Output the [x, y] coordinate of the center of the cell containing the given text.  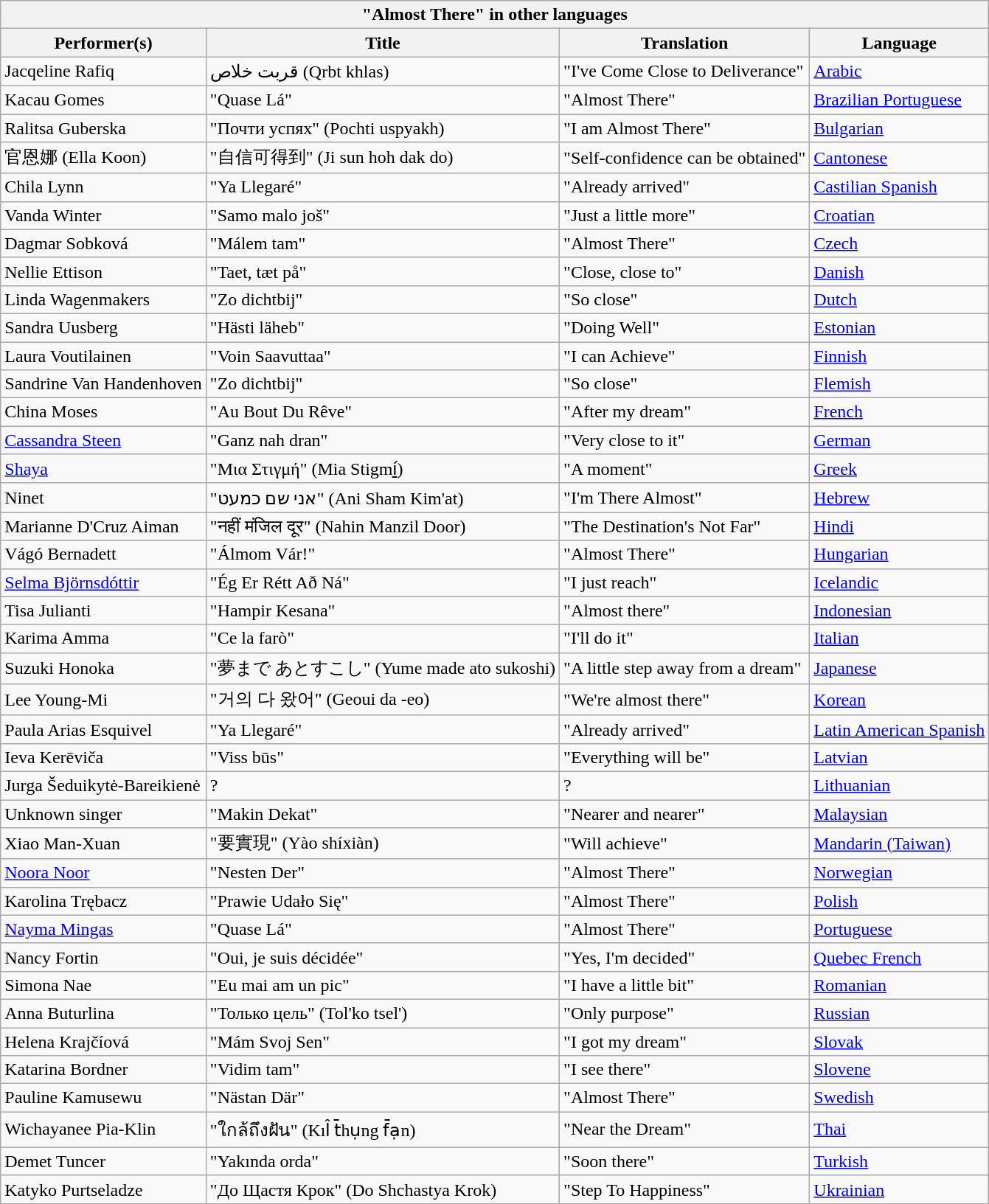
"I've Come Close to Deliverance" [684, 72]
Sandra Uusberg [103, 327]
Russian [900, 1013]
Demet Tuncer [103, 1161]
Ninet [103, 498]
"I'll do it" [684, 638]
"要實現" (Yào shíxiàn) [382, 843]
"Yes, I'm decided" [684, 957]
"Close, close to" [684, 271]
قربت خلاص (Qrbt khlas) [382, 72]
Norwegian [900, 873]
"Málem tam" [382, 243]
Latin American Spanish [900, 729]
Marianne D'Cruz Aiman [103, 526]
Cantonese [900, 158]
Italian [900, 638]
Sandrine Van Handenhoven [103, 384]
Finnish [900, 356]
Croatian [900, 215]
"Hästi läheb" [382, 327]
Nellie Ettison [103, 271]
"Just a little more" [684, 215]
Mandarin (Taiwan) [900, 843]
Wichayanee Pia-Klin [103, 1130]
Karima Amma [103, 638]
Chila Lynn [103, 187]
"I got my dream" [684, 1042]
"Nearer and nearer" [684, 813]
"אני שם כמעט" (Ani Sham Kim'at) [382, 498]
Slovak [900, 1042]
Ukrainian [900, 1189]
"Vidim tam" [382, 1070]
"I have a little bit" [684, 985]
Simona Nae [103, 985]
Hebrew [900, 498]
Kacau Gomes [103, 100]
Katarina Bordner [103, 1070]
Language [900, 43]
Lithuanian [900, 785]
Dagmar Sobková [103, 243]
Selma Björnsdóttir [103, 582]
"I'm There Almost" [684, 498]
"Almost there" [684, 610]
Castilian Spanish [900, 187]
Hindi [900, 526]
Greek [900, 469]
"Makin Dekat" [382, 813]
"I see there" [684, 1070]
"自信可得到" (Ji sun hoh dak do) [382, 158]
"Nesten Der" [382, 873]
Title [382, 43]
"I can Achieve" [684, 356]
"Ganz nah dran" [382, 440]
French [900, 412]
Icelandic [900, 582]
Brazilian Portuguese [900, 100]
"नहीं मंजिल दूर" (Nahin Manzil Door) [382, 526]
Japanese [900, 668]
Suzuki Honoka [103, 668]
Quebec French [900, 957]
"거의 다 왔어" (Geoui da -eo) [382, 700]
Slovene [900, 1070]
Swedish [900, 1098]
Arabic [900, 72]
Katyko Purtseladze [103, 1189]
"Hampir Kesana" [382, 610]
China Moses [103, 412]
"Self-confidence can be obtained" [684, 158]
"Prawie Udało Się" [382, 901]
Latvian [900, 757]
Nayma Mingas [103, 929]
Dutch [900, 299]
"Soon there" [684, 1161]
"Viss būs" [382, 757]
"夢まで あとすこし" (Yume made ato sukoshi) [382, 668]
Malaysian [900, 813]
"Voin Saavuttaa" [382, 356]
Flemish [900, 384]
"A little step away from a dream" [684, 668]
"Eu mai am un pic" [382, 985]
"A moment" [684, 469]
Estonian [900, 327]
Vanda Winter [103, 215]
"Everything will be" [684, 757]
"Will achieve" [684, 843]
"До Щастя Крок" (Do Shchastya Krok) [382, 1189]
German [900, 440]
Nancy Fortin [103, 957]
Pauline Kamusewu [103, 1098]
"Near the Dream" [684, 1130]
"Very close to it" [684, 440]
Ralitsa Guberska [103, 128]
Lee Young-Mi [103, 700]
Xiao Man-Xuan [103, 843]
Bulgarian [900, 128]
"Samo malo još" [382, 215]
Translation [684, 43]
Danish [900, 271]
"Yakında orda" [382, 1161]
Tisa Julianti [103, 610]
官恩娜 (Ella Koon) [103, 158]
"Álmom Vár!" [382, 554]
Vágó Bernadett [103, 554]
"The Destination's Not Far" [684, 526]
"Oui, je suis décidée" [382, 957]
Linda Wagenmakers [103, 299]
Karolina Trębacz [103, 901]
"Almost There" in other languages [495, 15]
Helena Krajčíová [103, 1042]
"Почти успях" (Pochti uspyakh) [382, 128]
Indonesian [900, 610]
"Ce la farò" [382, 638]
"Ég Er Rétt Að Ná" [382, 582]
Unknown singer [103, 813]
"Au Bout Du Rêve" [382, 412]
Shaya [103, 469]
"Μια Στιγμή" (Mia Stigmí̱) [382, 469]
Ieva Kerēviča [103, 757]
Performer(s) [103, 43]
"Mám Svoj Sen" [382, 1042]
Paula Arias Esquivel [103, 729]
Anna Buturlina [103, 1013]
"ใกล้ถึงฝัน" (Kıl̂ t̄hụng f̄ạn) [382, 1130]
"I am Almost There" [684, 128]
Polish [900, 901]
Turkish [900, 1161]
"After my dream" [684, 412]
Jacqeline Rafiq [103, 72]
"Only purpose" [684, 1013]
Romanian [900, 985]
"I just reach" [684, 582]
Jurga Šeduikytė-Bareikienė [103, 785]
Thai [900, 1130]
Hungarian [900, 554]
Korean [900, 700]
Noora Noor [103, 873]
"Только цель" (Tol'ko tsel') [382, 1013]
"We're almost there" [684, 700]
Laura Voutilainen [103, 356]
"Nästan Där" [382, 1098]
Portuguese [900, 929]
"Doing Well" [684, 327]
"Step To Happiness" [684, 1189]
Cassandra Steen [103, 440]
"Taet, tæt på" [382, 271]
Czech [900, 243]
